Return the (X, Y) coordinate for the center point of the cell that contains the specified text.  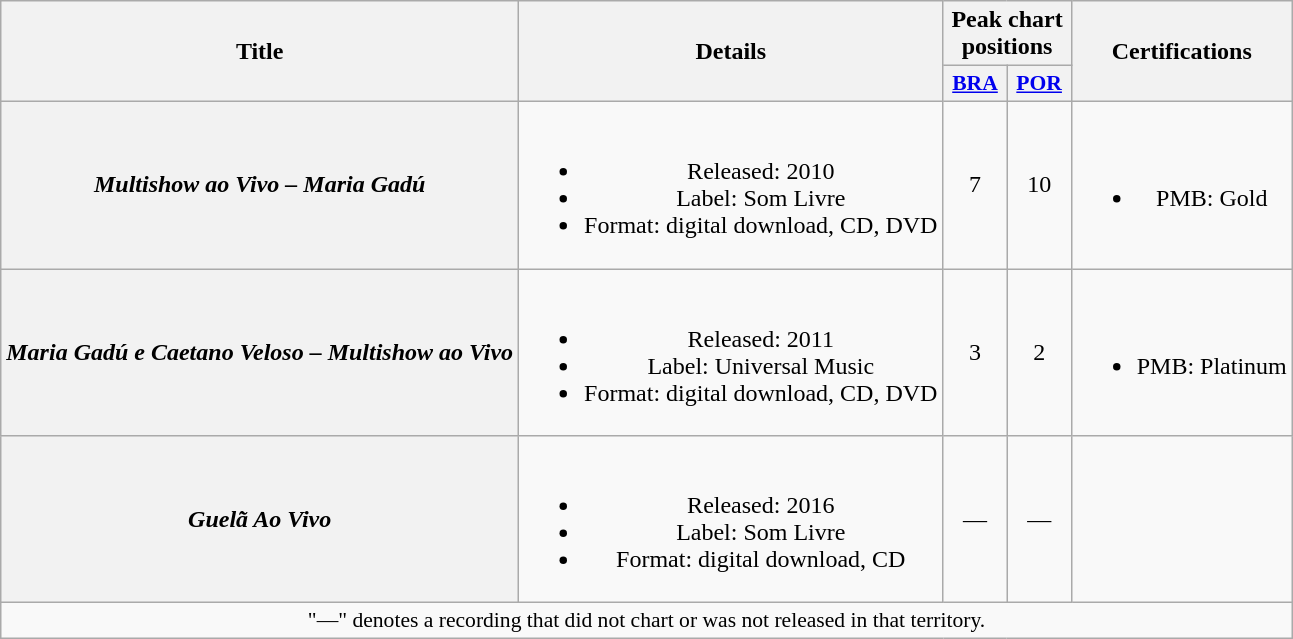
3 (975, 352)
Maria Gadú e Caetano Veloso – Multishow ao Vivo (260, 352)
2 (1039, 352)
Certifications (1182, 52)
Guelã Ao Vivo (260, 520)
"—" denotes a recording that did not chart or was not released in that territory. (647, 621)
10 (1039, 184)
Released: 2016Label: Som LivreFormat: digital download, CD (731, 520)
PMB: Platinum (1182, 352)
Multishow ao Vivo – Maria Gadú (260, 184)
BRA (975, 84)
7 (975, 184)
Details (731, 52)
Released: 2010Label: Som LivreFormat: digital download, CD, DVD (731, 184)
Released: 2011Label: Universal MusicFormat: digital download, CD, DVD (731, 352)
PMB: Gold (1182, 184)
Title (260, 52)
POR (1039, 84)
Peak chart positions (1007, 34)
